For the text-containing cell, return its midpoint in (x, y) coordinate format. 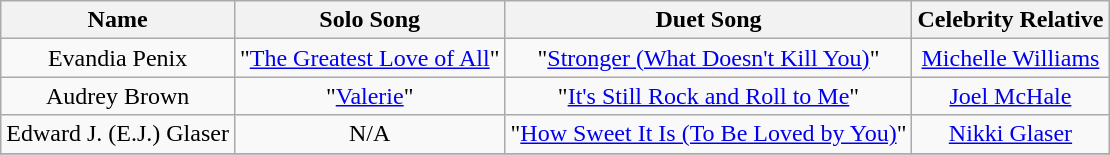
Joel McHale (1010, 96)
"It's Still Rock and Roll to Me" (708, 96)
"How Sweet It Is (To Be Loved by You)" (708, 134)
Audrey Brown (118, 96)
"The Greatest Love of All" (370, 58)
"Valerie" (370, 96)
Solo Song (370, 20)
Duet Song (708, 20)
Nikki Glaser (1010, 134)
Evandia Penix (118, 58)
Name (118, 20)
Edward J. (E.J.) Glaser (118, 134)
Celebrity Relative (1010, 20)
N/A (370, 134)
"Stronger (What Doesn't Kill You)" (708, 58)
Michelle Williams (1010, 58)
